Determine the (X, Y) coordinate at the center of the cell enclosing the given text.  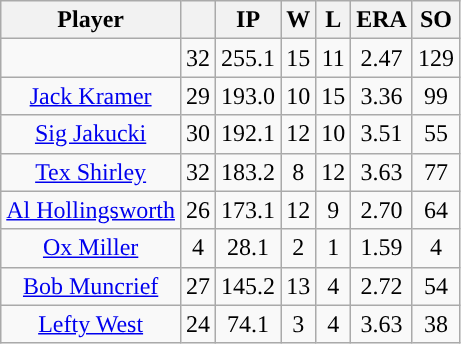
IP (248, 20)
W (298, 20)
2.47 (382, 58)
27 (198, 286)
99 (436, 96)
Al Hollingsworth (91, 210)
9 (334, 210)
1 (334, 248)
1.59 (382, 248)
ERA (382, 20)
Jack Kramer (91, 96)
64 (436, 210)
38 (436, 324)
2.72 (382, 286)
26 (198, 210)
192.1 (248, 134)
30 (198, 134)
L (334, 20)
3.51 (382, 134)
173.1 (248, 210)
8 (298, 172)
2.70 (382, 210)
28.1 (248, 248)
Sig Jakucki (91, 134)
Ox Miller (91, 248)
2 (298, 248)
183.2 (248, 172)
255.1 (248, 58)
3.36 (382, 96)
29 (198, 96)
11 (334, 58)
193.0 (248, 96)
74.1 (248, 324)
54 (436, 286)
145.2 (248, 286)
13 (298, 286)
55 (436, 134)
SO (436, 20)
77 (436, 172)
Lefty West (91, 324)
3 (298, 324)
129 (436, 58)
Bob Muncrief (91, 286)
Tex Shirley (91, 172)
24 (198, 324)
Player (91, 20)
